Return the [x, y] coordinate for the center point of the cell that contains the specified text.  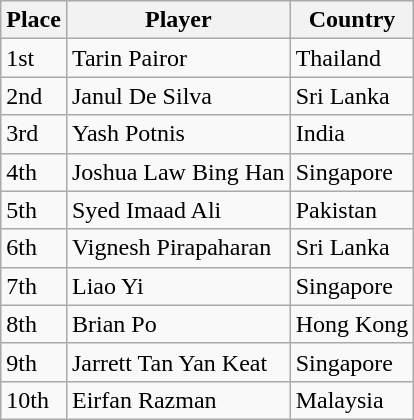
Place [34, 20]
Joshua Law Bing Han [178, 172]
2nd [34, 96]
7th [34, 286]
Jarrett Tan Yan Keat [178, 362]
9th [34, 362]
Player [178, 20]
Yash Potnis [178, 134]
Janul De Silva [178, 96]
Malaysia [352, 400]
Brian Po [178, 324]
6th [34, 248]
India [352, 134]
Syed Imaad Ali [178, 210]
5th [34, 210]
Hong Kong [352, 324]
Pakistan [352, 210]
Thailand [352, 58]
Tarin Pairor [178, 58]
Country [352, 20]
Vignesh Pirapaharan [178, 248]
10th [34, 400]
4th [34, 172]
1st [34, 58]
8th [34, 324]
Liao Yi [178, 286]
Eirfan Razman [178, 400]
3rd [34, 134]
